Detect which cell encompasses the target text, then output its [x, y] center coordinate. 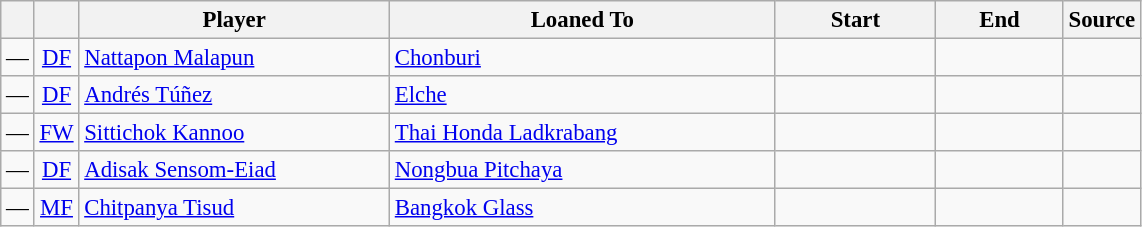
Bangkok Glass [582, 208]
Chonburi [582, 58]
Source [1102, 20]
Elche [582, 95]
Nattapon Malapun [234, 58]
Loaned To [582, 20]
Adisak Sensom-Eiad [234, 170]
MF [56, 208]
Start [856, 20]
Andrés Túñez [234, 95]
Thai Honda Ladkrabang [582, 133]
FW [56, 133]
Nongbua Pitchaya [582, 170]
Player [234, 20]
Chitpanya Tisud [234, 208]
End [1000, 20]
Sittichok Kannoo [234, 133]
